Search for the cell housing the specified text and yield its [X, Y] center coordinate. 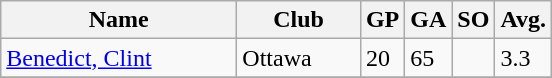
65 [428, 58]
Club [299, 20]
3.3 [524, 58]
Benedict, Clint [119, 58]
GA [428, 20]
SO [474, 20]
Avg. [524, 20]
Name [119, 20]
GP [382, 20]
20 [382, 58]
Ottawa [299, 58]
